From the cell containing the given text, extract its center point as (x, y) coordinate. 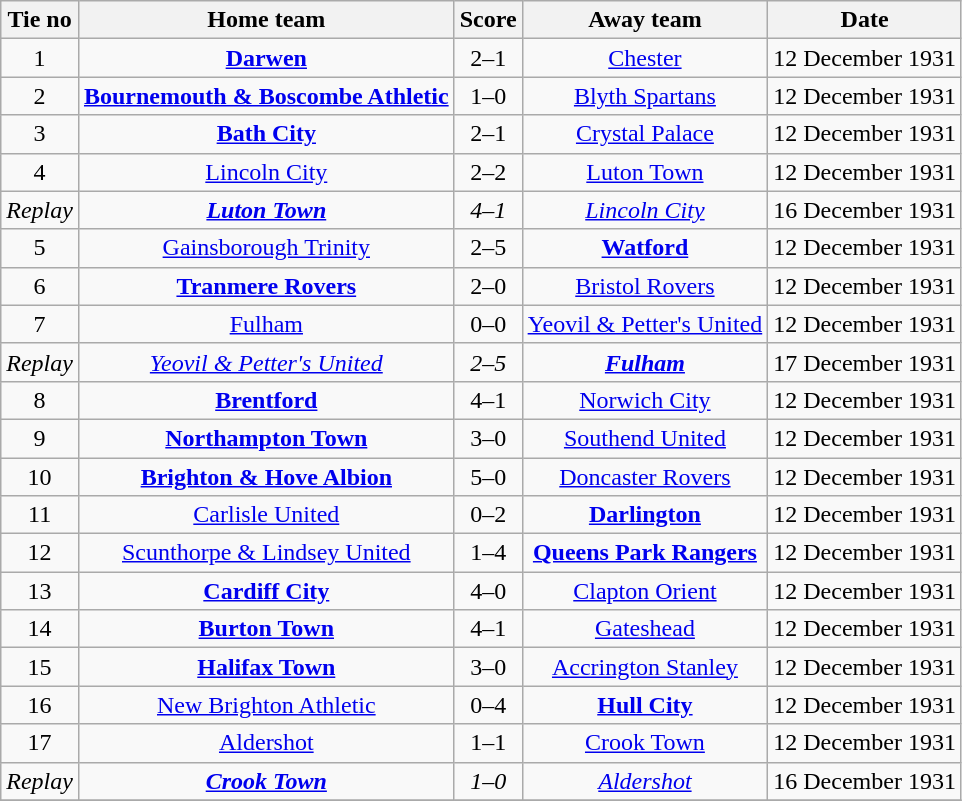
10 (40, 477)
9 (40, 438)
Burton Town (266, 629)
Away team (645, 20)
0–4 (488, 705)
Queens Park Rangers (645, 553)
Bournemouth & Boscombe Athletic (266, 96)
Brighton & Hove Albion (266, 477)
New Brighton Athletic (266, 705)
0–2 (488, 515)
2–0 (488, 286)
Gainsborough Trinity (266, 248)
Gateshead (645, 629)
1–1 (488, 743)
11 (40, 515)
Darlington (645, 515)
Date (865, 20)
14 (40, 629)
Chester (645, 58)
2 (40, 96)
Cardiff City (266, 591)
1 (40, 58)
16 (40, 705)
7 (40, 324)
5–0 (488, 477)
6 (40, 286)
Blyth Spartans (645, 96)
15 (40, 667)
Carlisle United (266, 515)
Darwen (266, 58)
Bath City (266, 134)
4–0 (488, 591)
13 (40, 591)
3 (40, 134)
8 (40, 400)
Tranmere Rovers (266, 286)
2–2 (488, 172)
17 (40, 743)
Watford (645, 248)
1–4 (488, 553)
Doncaster Rovers (645, 477)
Tie no (40, 20)
Crystal Palace (645, 134)
17 December 1931 (865, 362)
Brentford (266, 400)
Halifax Town (266, 667)
Home team (266, 20)
Scunthorpe & Lindsey United (266, 553)
4 (40, 172)
Clapton Orient (645, 591)
Score (488, 20)
0–0 (488, 324)
12 (40, 553)
Southend United (645, 438)
Norwich City (645, 400)
5 (40, 248)
Northampton Town (266, 438)
Hull City (645, 705)
Accrington Stanley (645, 667)
Bristol Rovers (645, 286)
